Find where the given text appears and provide that cell's center as [X, Y] coordinate. 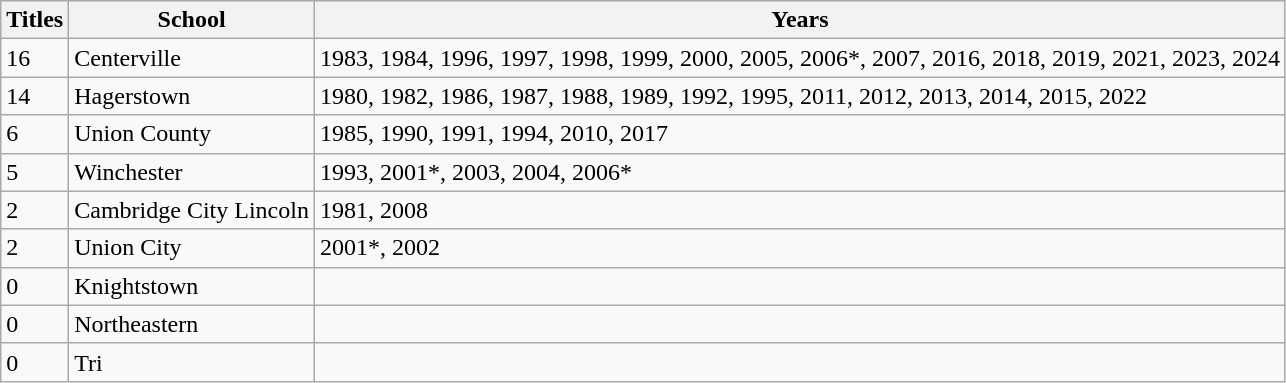
Centerville [192, 58]
Union City [192, 248]
Years [800, 20]
2001*, 2002 [800, 248]
1981, 2008 [800, 210]
Titles [35, 20]
Hagerstown [192, 96]
5 [35, 172]
Cambridge City Lincoln [192, 210]
Union County [192, 134]
Tri [192, 362]
1993, 2001*, 2003, 2004, 2006* [800, 172]
14 [35, 96]
Winchester [192, 172]
6 [35, 134]
1983, 1984, 1996, 1997, 1998, 1999, 2000, 2005, 2006*, 2007, 2016, 2018, 2019, 2021, 2023, 2024 [800, 58]
16 [35, 58]
Northeastern [192, 324]
1985, 1990, 1991, 1994, 2010, 2017 [800, 134]
School [192, 20]
1980, 1982, 1986, 1987, 1988, 1989, 1992, 1995, 2011, 2012, 2013, 2014, 2015, 2022 [800, 96]
Knightstown [192, 286]
